For the text-containing cell, return its midpoint in (X, Y) coordinate format. 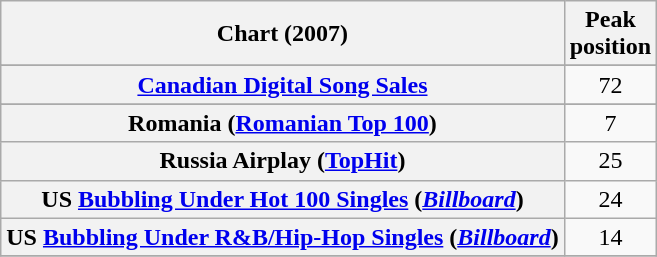
72 (610, 85)
14 (610, 237)
Russia Airplay (TopHit) (282, 161)
24 (610, 199)
Peakposition (610, 34)
7 (610, 123)
Canadian Digital Song Sales (282, 85)
US Bubbling Under R&B/Hip-Hop Singles (Billboard) (282, 237)
US Bubbling Under Hot 100 Singles (Billboard) (282, 199)
Chart (2007) (282, 34)
Romania (Romanian Top 100) (282, 123)
25 (610, 161)
